Locate the cell with the specified text and output its (x, y) center coordinate. 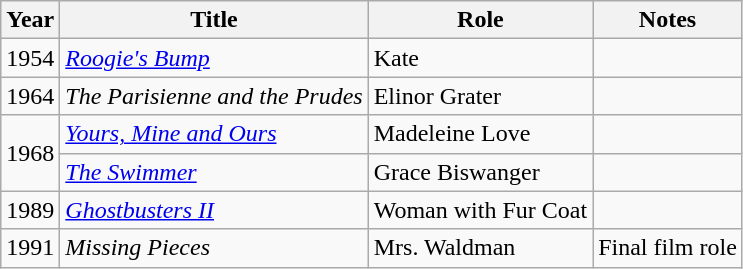
1964 (30, 96)
Ghostbusters II (214, 210)
Yours, Mine and Ours (214, 134)
Elinor Grater (480, 96)
Grace Biswanger (480, 172)
Missing Pieces (214, 248)
1954 (30, 58)
Role (480, 20)
1989 (30, 210)
The Swimmer (214, 172)
Notes (668, 20)
Final film role (668, 248)
The Parisienne and the Prudes (214, 96)
Woman with Fur Coat (480, 210)
Year (30, 20)
1991 (30, 248)
Roogie's Bump (214, 58)
Mrs. Waldman (480, 248)
Madeleine Love (480, 134)
Title (214, 20)
1968 (30, 153)
Kate (480, 58)
